Locate the cell with the specified text and output its (X, Y) center coordinate. 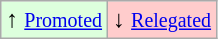
↑ Promoted (54, 20)
↓ Relegated (162, 20)
